Return (x, y) of the center of cell containing provided text 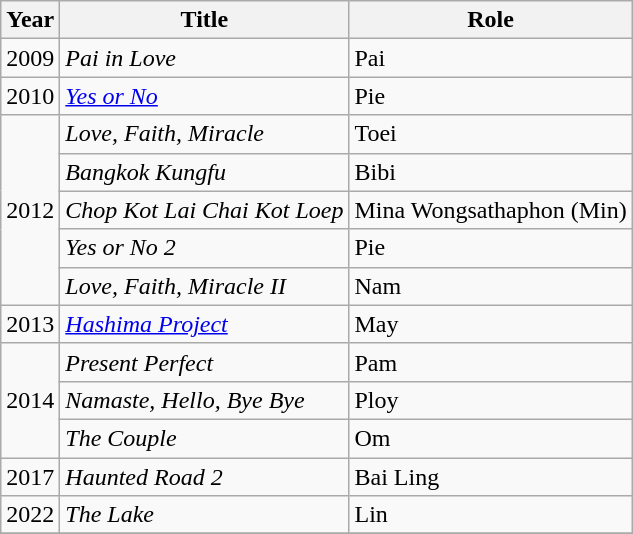
Lin (490, 515)
Role (490, 20)
Pai (490, 58)
2013 (30, 324)
Yes or No 2 (204, 248)
Title (204, 20)
May (490, 324)
Haunted Road 2 (204, 477)
2022 (30, 515)
Present Perfect (204, 362)
Year (30, 20)
Bibi (490, 172)
Namaste, Hello, Bye Bye (204, 400)
Pam (490, 362)
Ploy (490, 400)
The Lake (204, 515)
Bangkok Kungfu (204, 172)
Hashima Project (204, 324)
Pai in Love (204, 58)
Love, Faith, Miracle (204, 134)
2012 (30, 210)
2009 (30, 58)
Nam (490, 286)
Bai Ling (490, 477)
Mina Wongsathaphon (Min) (490, 210)
2014 (30, 400)
Toei (490, 134)
Chop Kot Lai Chai Kot Loep (204, 210)
2017 (30, 477)
2010 (30, 96)
The Couple (204, 438)
Yes or No (204, 96)
Love, Faith, Miracle II (204, 286)
Om (490, 438)
